Extract the (x, y) coordinate from the center of the cell holding the provided text.  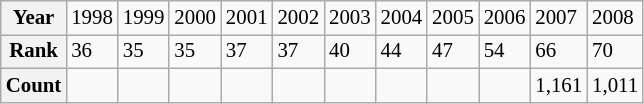
36 (92, 51)
40 (350, 51)
2000 (195, 18)
1999 (144, 18)
2002 (299, 18)
2001 (247, 18)
1998 (92, 18)
2007 (558, 18)
47 (453, 51)
44 (402, 51)
70 (615, 51)
54 (505, 51)
2005 (453, 18)
Year (34, 18)
Rank (34, 51)
1,011 (615, 85)
66 (558, 51)
2008 (615, 18)
1,161 (558, 85)
2003 (350, 18)
2004 (402, 18)
2006 (505, 18)
Count (34, 85)
